Provide the (X, Y) coordinate of the cell's center where the given text is located.  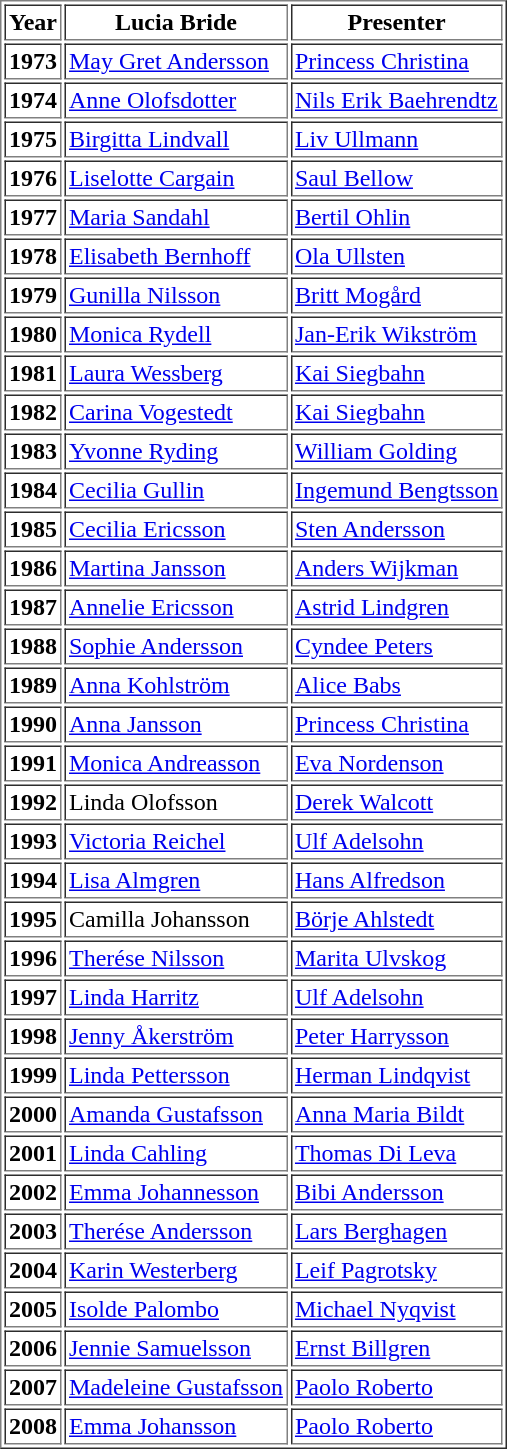
1997 (32, 998)
1974 (32, 100)
Anna Kohlström (176, 686)
2001 (32, 1154)
Emma Johannesson (176, 1192)
Madeleine Gustafsson (176, 1388)
Liv Ullmann (396, 140)
1988 (32, 646)
Lisa Almgren (176, 880)
Camilla Johansson (176, 920)
Thomas Di Leva (396, 1154)
Cyndee Peters (396, 646)
Lars Berghagen (396, 1232)
May Gret Andersson (176, 62)
1999 (32, 1076)
Bertil Ohlin (396, 218)
Ingemund Bengtsson (396, 490)
Martina Jansson (176, 568)
1996 (32, 958)
Leif Pagrotsky (396, 1270)
Maria Sandahl (176, 218)
Hans Alfredson (396, 880)
Saul Bellow (396, 178)
1998 (32, 1036)
2005 (32, 1310)
1992 (32, 802)
1976 (32, 178)
Peter Harrysson (396, 1036)
1987 (32, 608)
Sten Andersson (396, 530)
Liselotte Cargain (176, 178)
Börje Ahlstedt (396, 920)
1993 (32, 842)
Astrid Lindgren (396, 608)
Carina Vogestedt (176, 412)
Birgitta Lindvall (176, 140)
Elisabeth Bernhoff (176, 256)
2006 (32, 1348)
Gunilla Nilsson (176, 296)
Jan-Erik Wikström (396, 334)
2000 (32, 1114)
Anna Maria Bildt (396, 1114)
Annelie Ericsson (176, 608)
1984 (32, 490)
William Golding (396, 452)
Ola Ullsten (396, 256)
1990 (32, 724)
Michael Nyqvist (396, 1310)
Monica Andreasson (176, 764)
Eva Nordenson (396, 764)
2007 (32, 1388)
1977 (32, 218)
1991 (32, 764)
2003 (32, 1232)
Anna Jansson (176, 724)
2004 (32, 1270)
Laura Wessberg (176, 374)
1995 (32, 920)
1975 (32, 140)
1983 (32, 452)
1973 (32, 62)
Marita Ulvskog (396, 958)
1985 (32, 530)
Linda Pettersson (176, 1076)
Jenny Åkerström (176, 1036)
Herman Lindqvist (396, 1076)
Amanda Gustafsson (176, 1114)
Yvonne Ryding (176, 452)
Monica Rydell (176, 334)
Bibi Andersson (396, 1192)
Linda Olofsson (176, 802)
2008 (32, 1426)
1981 (32, 374)
Year (32, 22)
1978 (32, 256)
1982 (32, 412)
1994 (32, 880)
Derek Walcott (396, 802)
Isolde Palombo (176, 1310)
1986 (32, 568)
Nils Erik Baehrendtz (396, 100)
Victoria Reichel (176, 842)
Britt Mogård (396, 296)
Therése Nilsson (176, 958)
1989 (32, 686)
Cecilia Gullin (176, 490)
Linda Harritz (176, 998)
Karin Westerberg (176, 1270)
Linda Cahling (176, 1154)
Presenter (396, 22)
Ernst Billgren (396, 1348)
Sophie Andersson (176, 646)
Anders Wijkman (396, 568)
Therése Andersson (176, 1232)
Lucia Bride (176, 22)
2002 (32, 1192)
1980 (32, 334)
Alice Babs (396, 686)
Jennie Samuelsson (176, 1348)
Anne Olofsdotter (176, 100)
Emma Johansson (176, 1426)
Cecilia Ericsson (176, 530)
1979 (32, 296)
